Pinpoint the cell where the given text exists, returning its [x, y] midpoint coordinate. 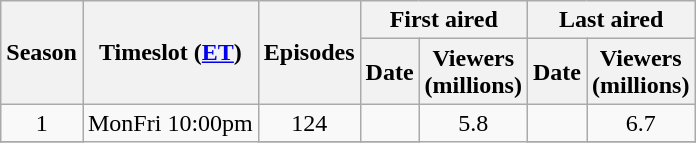
Episodes [309, 52]
6.7 [640, 123]
Timeslot (ET) [170, 52]
Last aired [610, 20]
124 [309, 123]
MonFri 10:00pm [170, 123]
1 [42, 123]
Season [42, 52]
5.8 [473, 123]
First aired [444, 20]
